Find where the given text appears and provide that cell's center as (X, Y) coordinate. 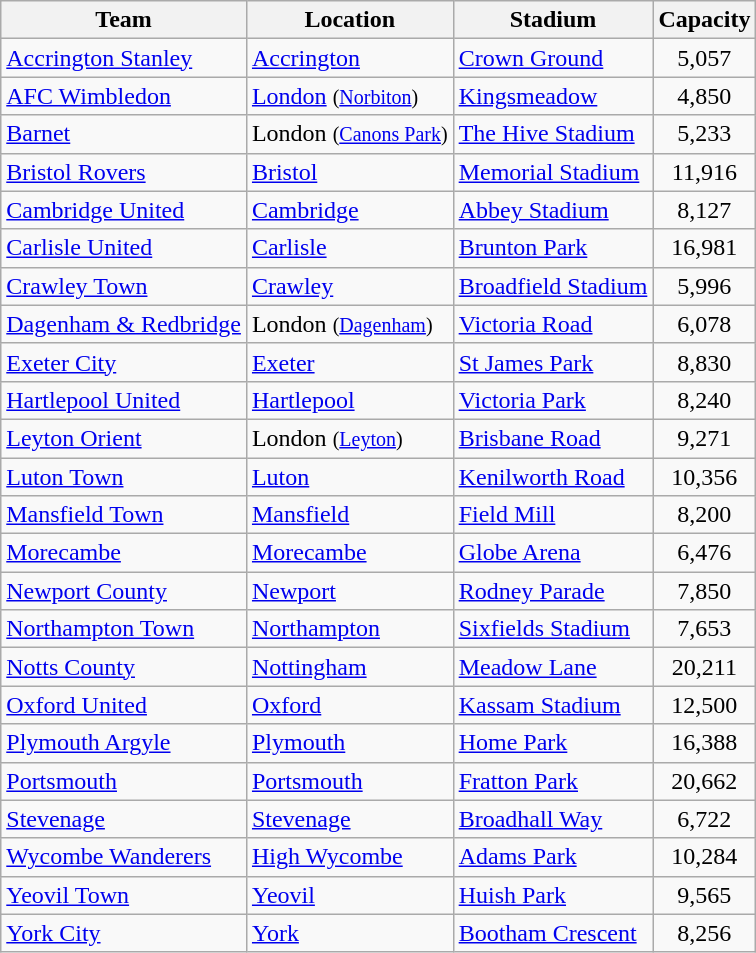
Mansfield (350, 515)
Cambridge (350, 210)
7,653 (704, 629)
Yeovil (350, 895)
Plymouth Argyle (124, 743)
Oxford United (124, 705)
Globe Arena (553, 553)
Northampton Town (124, 629)
Rodney Parade (553, 591)
4,850 (704, 96)
Hartlepool (350, 400)
8,240 (704, 400)
Hartlepool United (124, 400)
London (Norbiton) (350, 96)
10,356 (704, 477)
Sixfields Stadium (553, 629)
Broadfield Stadium (553, 286)
Northampton (350, 629)
Crown Ground (553, 58)
16,981 (704, 248)
Plymouth (350, 743)
Home Park (553, 743)
Exeter (350, 362)
Barnet (124, 134)
Kassam Stadium (553, 705)
11,916 (704, 172)
Nottingham (350, 667)
20,662 (704, 781)
Memorial Stadium (553, 172)
Cambridge United (124, 210)
8,256 (704, 933)
Accrington Stanley (124, 58)
Crawley (350, 286)
Crawley Town (124, 286)
York City (124, 933)
Bristol (350, 172)
Carlisle (350, 248)
Notts County (124, 667)
Wycombe Wanderers (124, 857)
5,996 (704, 286)
Victoria Road (553, 324)
16,388 (704, 743)
6,476 (704, 553)
Meadow Lane (553, 667)
Exeter City (124, 362)
Kingsmeadow (553, 96)
12,500 (704, 705)
Abbey Stadium (553, 210)
20,211 (704, 667)
York (350, 933)
Carlisle United (124, 248)
Oxford (350, 705)
London (Leyton) (350, 438)
Kenilworth Road (553, 477)
AFC Wimbledon (124, 96)
High Wycombe (350, 857)
Field Mill (553, 515)
Adams Park (553, 857)
5,057 (704, 58)
5,233 (704, 134)
Capacity (704, 20)
Victoria Park (553, 400)
London (Dagenham) (350, 324)
Brunton Park (553, 248)
Dagenham & Redbridge (124, 324)
8,200 (704, 515)
Mansfield Town (124, 515)
Luton Town (124, 477)
8,830 (704, 362)
Newport County (124, 591)
St James Park (553, 362)
7,850 (704, 591)
9,565 (704, 895)
6,722 (704, 819)
Location (350, 20)
6,078 (704, 324)
Huish Park (553, 895)
Bristol Rovers (124, 172)
Accrington (350, 58)
The Hive Stadium (553, 134)
Fratton Park (553, 781)
10,284 (704, 857)
8,127 (704, 210)
Stadium (553, 20)
Broadhall Way (553, 819)
Leyton Orient (124, 438)
Bootham Crescent (553, 933)
9,271 (704, 438)
Team (124, 20)
Newport (350, 591)
Yeovil Town (124, 895)
Brisbane Road (553, 438)
London (Canons Park) (350, 134)
Luton (350, 477)
